Detect which cell encompasses the target text, then output its [X, Y] center coordinate. 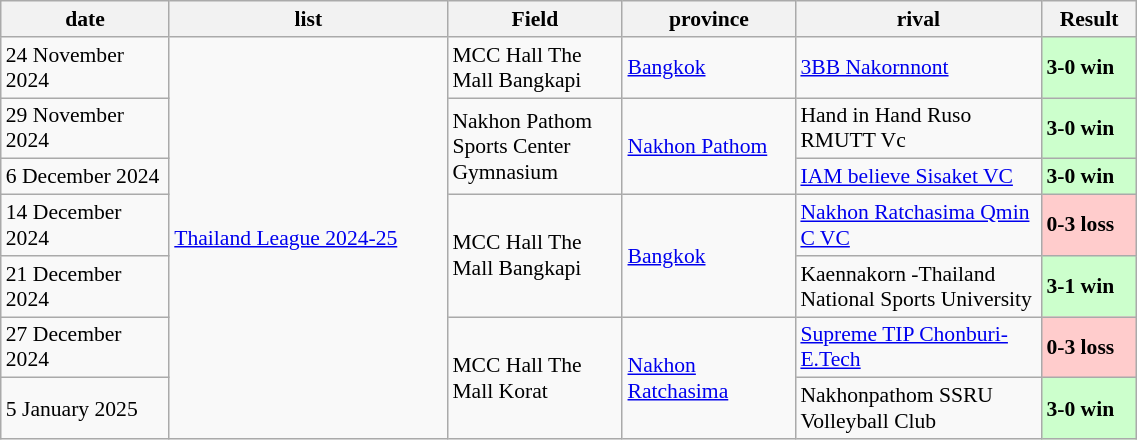
Kaennakorn -Thailand National Sports University [918, 286]
Supreme TIP Chonburi-E.Tech [918, 348]
24 November 2024 [85, 68]
Nakhon Ratchasima Qmin C VC [918, 226]
Nakhon Ratchasima [708, 378]
21 December 2024 [85, 286]
Nakhon Pathom [708, 146]
Nakhonpathom SSRU Volleyball Club [918, 408]
list [308, 19]
Thailand League 2024-25 [308, 238]
Field [534, 19]
Result [1088, 19]
3-1 win [1088, 286]
Hand in Hand Ruso RMUTT Vc [918, 128]
IAM believe Sisaket VC [918, 177]
29 November 2024 [85, 128]
6 December 2024 [85, 177]
rival [918, 19]
province [708, 19]
Nakhon Pathom Sports Center Gymnasium [534, 146]
27 December 2024 [85, 348]
MCC Hall The Mall Korat [534, 378]
5 January 2025 [85, 408]
14 December 2024 [85, 226]
date [85, 19]
3BB Nakornnont [918, 68]
